Return (x, y) of the center of cell containing provided text 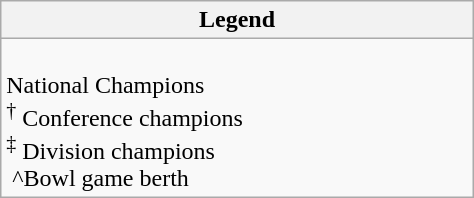
Legend (237, 20)
National Champions † Conference champions ‡ Division champions ^Bowl game berth (237, 118)
